Capture the cell that displays the provided text and extract its [x, y] central coordinate. 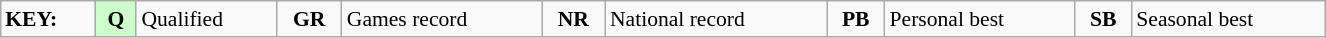
National record [716, 19]
Seasonal best [1228, 19]
NR [574, 19]
Q [116, 19]
Games record [442, 19]
KEY: [48, 19]
PB [856, 19]
SB [1103, 19]
Qualified [206, 19]
GR [310, 19]
Personal best [980, 19]
